From the cell containing the given text, extract its center point as (X, Y) coordinate. 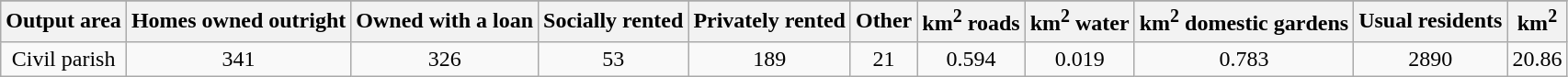
Civil parish (64, 59)
189 (770, 59)
Privately rented (770, 22)
Output area (64, 22)
Owned with a loan (445, 22)
2890 (1430, 59)
20.86 (1537, 59)
0.594 (971, 59)
km2 domestic gardens (1244, 22)
Socially rented (614, 22)
0.019 (1079, 59)
341 (238, 59)
km2 (1537, 22)
0.783 (1244, 59)
Other (883, 22)
Homes owned outright (238, 22)
21 (883, 59)
Usual residents (1430, 22)
km2 water (1079, 22)
km2 roads (971, 22)
53 (614, 59)
326 (445, 59)
